Return (X, Y) of the center of cell containing provided text 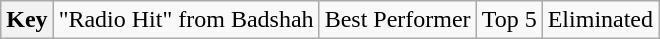
"Radio Hit" from Badshah (186, 20)
Top 5 (509, 20)
Eliminated (600, 20)
Key (27, 20)
Best Performer (398, 20)
